Find where the given text appears and provide that cell's center as [X, Y] coordinate. 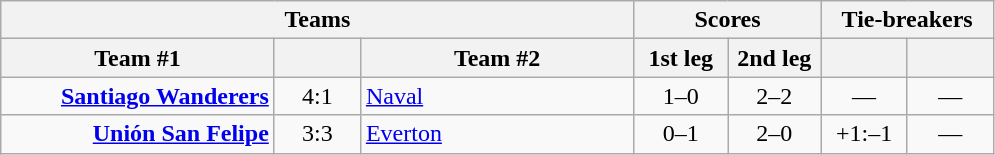
2–2 [775, 96]
1st leg [681, 58]
3:3 [317, 134]
Teams [318, 20]
2–0 [775, 134]
Tie-breakers [907, 20]
Team #2 [497, 58]
2nd leg [775, 58]
Everton [497, 134]
4:1 [317, 96]
Team #1 [138, 58]
+1:–1 [864, 134]
1–0 [681, 96]
0–1 [681, 134]
Unión San Felipe [138, 134]
Scores [728, 20]
Santiago Wanderers [138, 96]
Naval [497, 96]
